Output the [X, Y] coordinate of the center of the cell containing the given text.  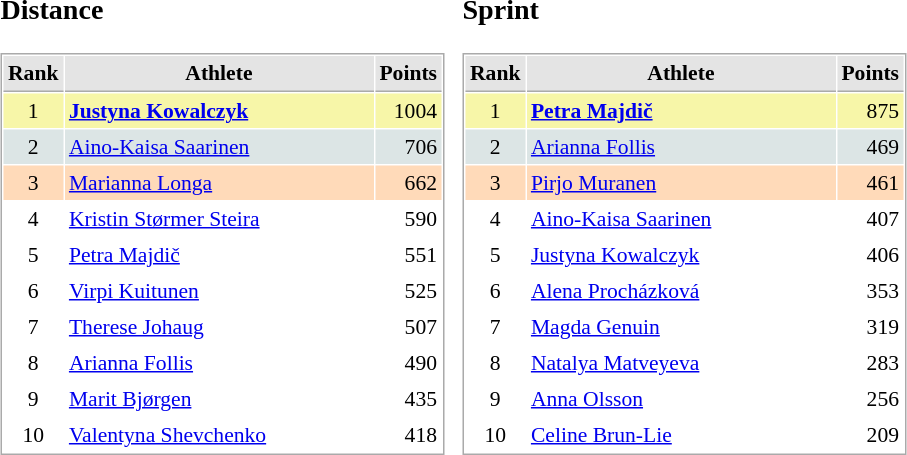
1004 [408, 111]
418 [408, 435]
461 [870, 183]
551 [408, 255]
Valentyna Shevchenko [218, 435]
Magda Genuin [680, 327]
435 [408, 399]
Therese Johaug [218, 327]
507 [408, 327]
Virpi Kuitunen [218, 291]
353 [870, 291]
Alena Procházková [680, 291]
875 [870, 111]
283 [870, 363]
406 [870, 255]
319 [870, 327]
Celine Brun-Lie [680, 435]
Anna Olsson [680, 399]
662 [408, 183]
Marianna Longa [218, 183]
Kristin Størmer Steira [218, 219]
525 [408, 291]
Natalya Matveyeva [680, 363]
490 [408, 363]
590 [408, 219]
209 [870, 435]
256 [870, 399]
407 [870, 219]
Marit Bjørgen [218, 399]
Pirjo Muranen [680, 183]
469 [870, 147]
706 [408, 147]
